Search for the cell housing the specified text and yield its (x, y) center coordinate. 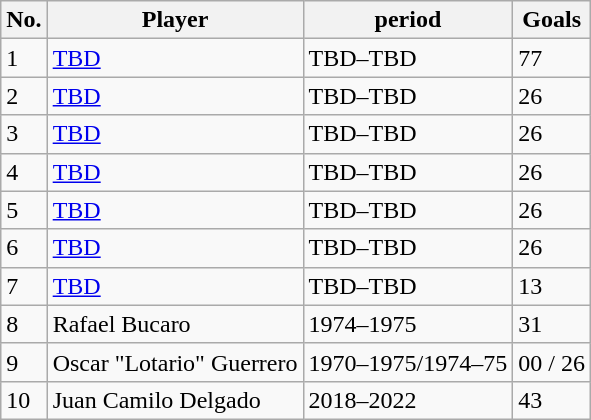
1 (24, 58)
period (408, 20)
5 (24, 210)
4 (24, 172)
1974–1975 (408, 324)
Rafael Bucaro (175, 324)
2 (24, 96)
6 (24, 248)
3 (24, 134)
77 (552, 58)
43 (552, 400)
8 (24, 324)
31 (552, 324)
9 (24, 362)
13 (552, 286)
Player (175, 20)
Juan Camilo Delgado (175, 400)
7 (24, 286)
No. (24, 20)
10 (24, 400)
00 / 26 (552, 362)
Goals (552, 20)
2018–2022 (408, 400)
1970–1975/1974–75 (408, 362)
Oscar "Lotario" Guerrero (175, 362)
